Return (x, y) of the center of cell containing provided text 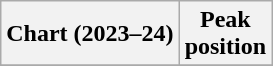
Chart (2023–24) (90, 34)
Peakposition (225, 34)
